Extract the [x, y] coordinate from the center of the cell holding the provided text.  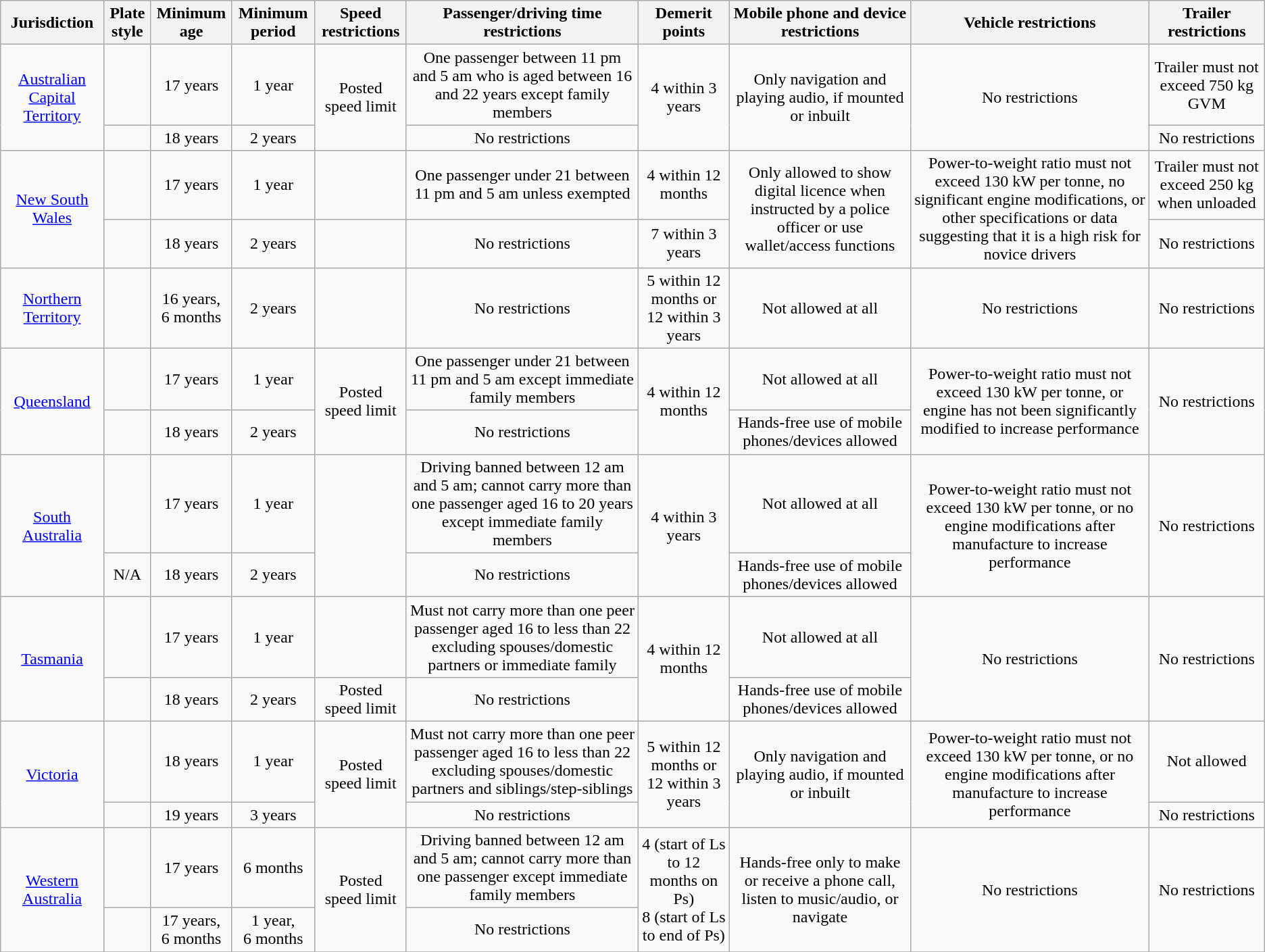
South Australia [53, 526]
Trailer must not exceed 750 kg GVM [1207, 85]
Demerit points [684, 23]
Driving banned between 12 am and 5 am; cannot carry more than one passenger aged 16 to 20 years except immediate family members [522, 503]
Only allowed to show digital licence when instructed by a police officer or use wallet/access functions [820, 209]
19 years [191, 814]
7 within 3 years [684, 243]
Speed restrictions [361, 23]
Northern Territory [53, 308]
One passenger under 21 between 11 pm and 5 am unless exempted [522, 185]
Vehicle restrictions [1030, 23]
One passenger under 21 between 11 pm and 5 am except immediate family members [522, 379]
Minimum age [191, 23]
Driving banned between 12 am and 5 am; cannot carry more than one passenger except immediate family members [522, 868]
Plate style [127, 23]
Hands-free only to make or receive a phone call, listen to music/audio, or navigate [820, 890]
Minimum period [273, 23]
3 years [273, 814]
Trailer must not exceed 250 kg when unloaded [1207, 185]
Passenger/driving time restrictions [522, 23]
Queensland [53, 401]
6 months [273, 868]
Western Australia [53, 890]
Must not carry more than one peer passenger aged 16 to less than 22 excluding spouses/domestic partners and siblings/step-siblings [522, 761]
16 years,6 months [191, 308]
17 years,6 months [191, 930]
One passenger between 11 pm and 5 am who is aged between 16 and 22 years except family members [522, 85]
Trailer restrictions [1207, 23]
Victoria [53, 774]
Not allowed [1207, 761]
Must not carry more than one peer passenger aged 16 to less than 22 excluding spouses/domestic partners or immediate family [522, 636]
Power-to-weight ratio must not exceed 130 kW per tonne, or engine has not been significantly modified to increase performance [1030, 401]
Tasmania [53, 659]
Jurisdiction [53, 23]
4 (start of Ls to 12 months on Ps)8 (start of Ls to end of Ps) [684, 890]
1 year,6 months [273, 930]
New South Wales [53, 209]
Australian Capital Territory [53, 97]
N/A [127, 574]
Mobile phone and device restrictions [820, 23]
